From the cell containing the given text, extract its center point as [x, y] coordinate. 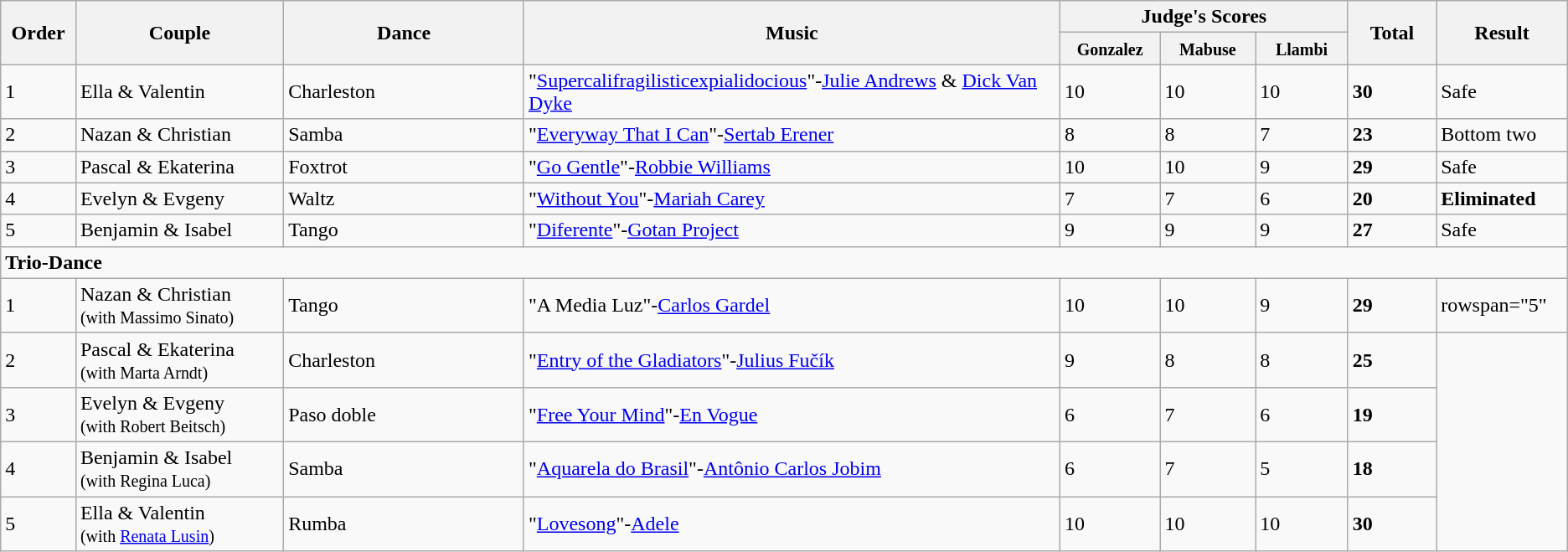
Ella & Valentin(with Renata Lusin) [179, 523]
"Supercalifragilisticexpialidocious"-Julie Andrews & Dick Van Dyke [792, 92]
"A Media Luz"-Carlos Gardel [792, 305]
Nazan & Christian(with Massimo Sinato) [179, 305]
Order [39, 33]
Judge's Scores [1204, 17]
"Aquarela do Brasil"-Antônio Carlos Jobim [792, 469]
"Go Gentle"-Robbie Williams [792, 167]
Eliminated [1503, 199]
Nazan & Christian [179, 135]
Evelyn & Evgeny(with Robert Beitsch) [179, 414]
Trio-Dance [784, 262]
23 [1392, 135]
Dance [404, 33]
"Lovesong"-Adele [792, 523]
Waltz [404, 199]
Gonzalez [1110, 49]
Total [1392, 33]
"Entry of the Gladiators"-Julius Fučík [792, 360]
rowspan="5" [1503, 305]
"Everyway That I Can"-Sertab Erener [792, 135]
Rumba [404, 523]
Ella & Valentin [179, 92]
Foxtrot [404, 167]
Mabuse [1208, 49]
"Free Your Mind"-En Vogue [792, 414]
Couple [179, 33]
Pascal & Ekaterina [179, 167]
Pascal & Ekaterina(with Marta Arndt) [179, 360]
Paso doble [404, 414]
Benjamin & Isabel(with Regina Luca) [179, 469]
Llambi [1302, 49]
Evelyn & Evgeny [179, 199]
25 [1392, 360]
Benjamin & Isabel [179, 230]
Bottom two [1503, 135]
20 [1392, 199]
Music [792, 33]
19 [1392, 414]
"Diferente"-Gotan Project [792, 230]
27 [1392, 230]
18 [1392, 469]
"Without You"-Mariah Carey [792, 199]
Result [1503, 33]
